Provide the [X, Y] coordinate of the cell's center where the given text is located.  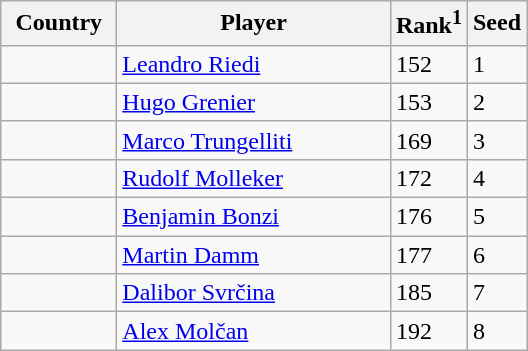
4 [496, 178]
6 [496, 255]
Martin Damm [254, 255]
2 [496, 102]
Leandro Riedi [254, 64]
7 [496, 293]
1 [496, 64]
185 [428, 293]
Rank1 [428, 24]
Player [254, 24]
8 [496, 331]
Alex Molčan [254, 331]
Seed [496, 24]
5 [496, 217]
172 [428, 178]
177 [428, 255]
Benjamin Bonzi [254, 217]
Dalibor Svrčina [254, 293]
169 [428, 140]
Rudolf Molleker [254, 178]
Country [59, 24]
176 [428, 217]
153 [428, 102]
Marco Trungelliti [254, 140]
192 [428, 331]
3 [496, 140]
Hugo Grenier [254, 102]
152 [428, 64]
